Capture the cell that displays the provided text and extract its [x, y] central coordinate. 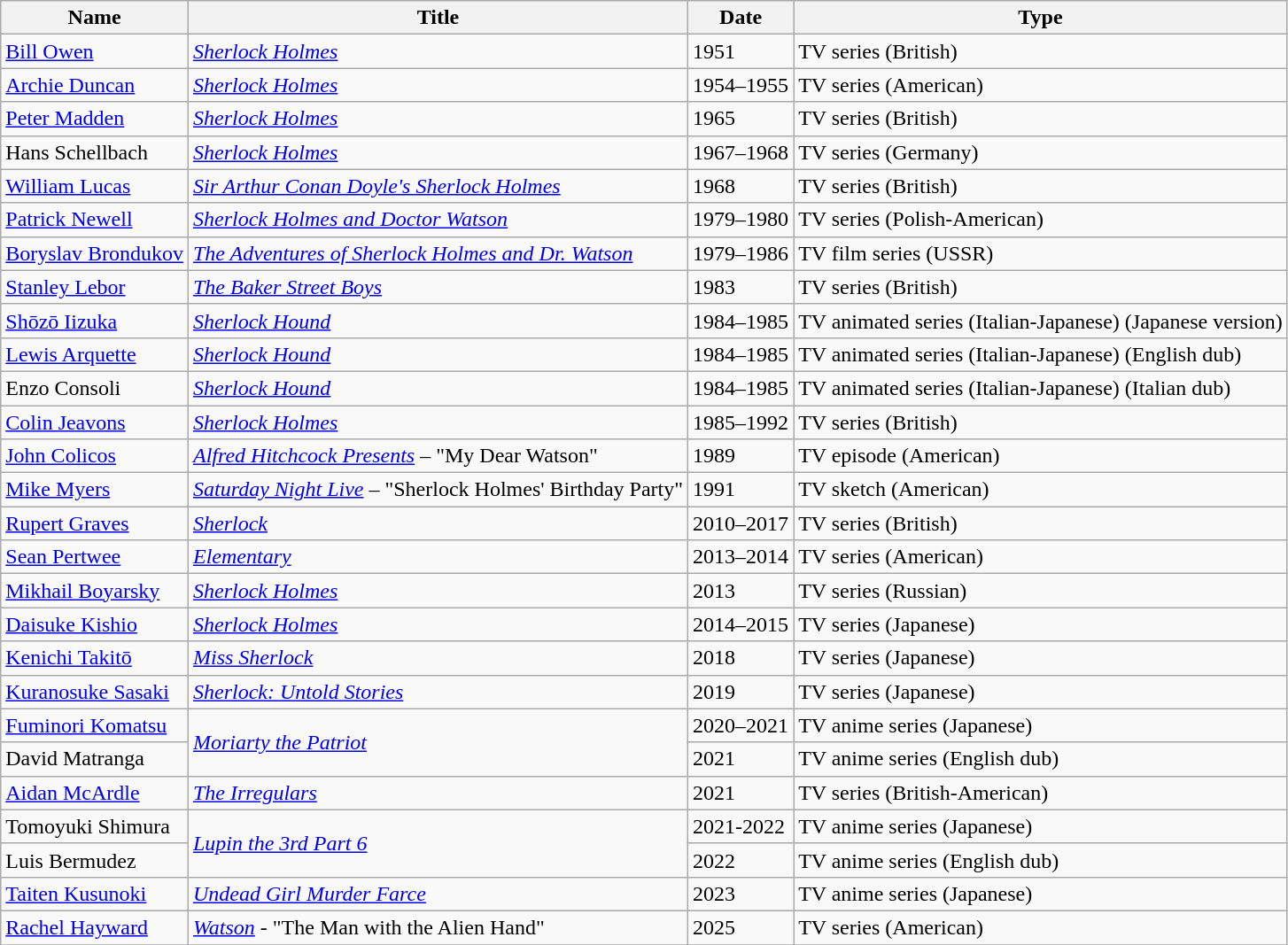
TV animated series (Italian-Japanese) (English dub) [1041, 354]
1985–1992 [741, 422]
2020–2021 [741, 725]
TV sketch (American) [1041, 490]
Type [1041, 18]
Boryslav Brondukov [95, 253]
2013 [741, 591]
Date [741, 18]
Taiten Kusunoki [95, 894]
1951 [741, 51]
Hans Schellbach [95, 152]
TV series (British-American) [1041, 793]
1979–1980 [741, 220]
Bill Owen [95, 51]
Sean Pertwee [95, 557]
The Baker Street Boys [438, 287]
Lewis Arquette [95, 354]
Mike Myers [95, 490]
Fuminori Komatsu [95, 725]
Shōzō Iizuka [95, 321]
Sherlock [438, 523]
Sir Arthur Conan Doyle's Sherlock Holmes [438, 186]
2018 [741, 658]
Saturday Night Live – "Sherlock Holmes' Birthday Party" [438, 490]
Sherlock Holmes and Doctor Watson [438, 220]
Archie Duncan [95, 85]
1979–1986 [741, 253]
The Irregulars [438, 793]
Miss Sherlock [438, 658]
TV series (Germany) [1041, 152]
William Lucas [95, 186]
Lupin the 3rd Part 6 [438, 843]
2013–2014 [741, 557]
1989 [741, 456]
Aidan McArdle [95, 793]
2023 [741, 894]
Patrick Newell [95, 220]
2014–2015 [741, 624]
TV episode (American) [1041, 456]
Watson - "The Man with the Alien Hand" [438, 927]
TV animated series (Italian-Japanese) (Japanese version) [1041, 321]
Title [438, 18]
2021-2022 [741, 826]
Alfred Hitchcock Presents – "My Dear Watson" [438, 456]
1991 [741, 490]
TV film series (USSR) [1041, 253]
Kuranosuke Sasaki [95, 692]
1965 [741, 119]
Undead Girl Murder Farce [438, 894]
Moriarty the Patriot [438, 742]
Kenichi Takitō [95, 658]
Name [95, 18]
Tomoyuki Shimura [95, 826]
2019 [741, 692]
Rachel Hayward [95, 927]
Elementary [438, 557]
David Matranga [95, 759]
Sherlock: Untold Stories [438, 692]
Daisuke Kishio [95, 624]
1954–1955 [741, 85]
TV animated series (Italian-Japanese) (Italian dub) [1041, 388]
Colin Jeavons [95, 422]
Peter Madden [95, 119]
The Adventures of Sherlock Holmes and Dr. Watson [438, 253]
2022 [741, 860]
TV series (Russian) [1041, 591]
2025 [741, 927]
1968 [741, 186]
Rupert Graves [95, 523]
John Colicos [95, 456]
TV series (Polish-American) [1041, 220]
Luis Bermudez [95, 860]
1983 [741, 287]
Enzo Consoli [95, 388]
2010–2017 [741, 523]
Stanley Lebor [95, 287]
Mikhail Boyarsky [95, 591]
1967–1968 [741, 152]
